Extract the [x, y] coordinate from the center of the cell holding the provided text.  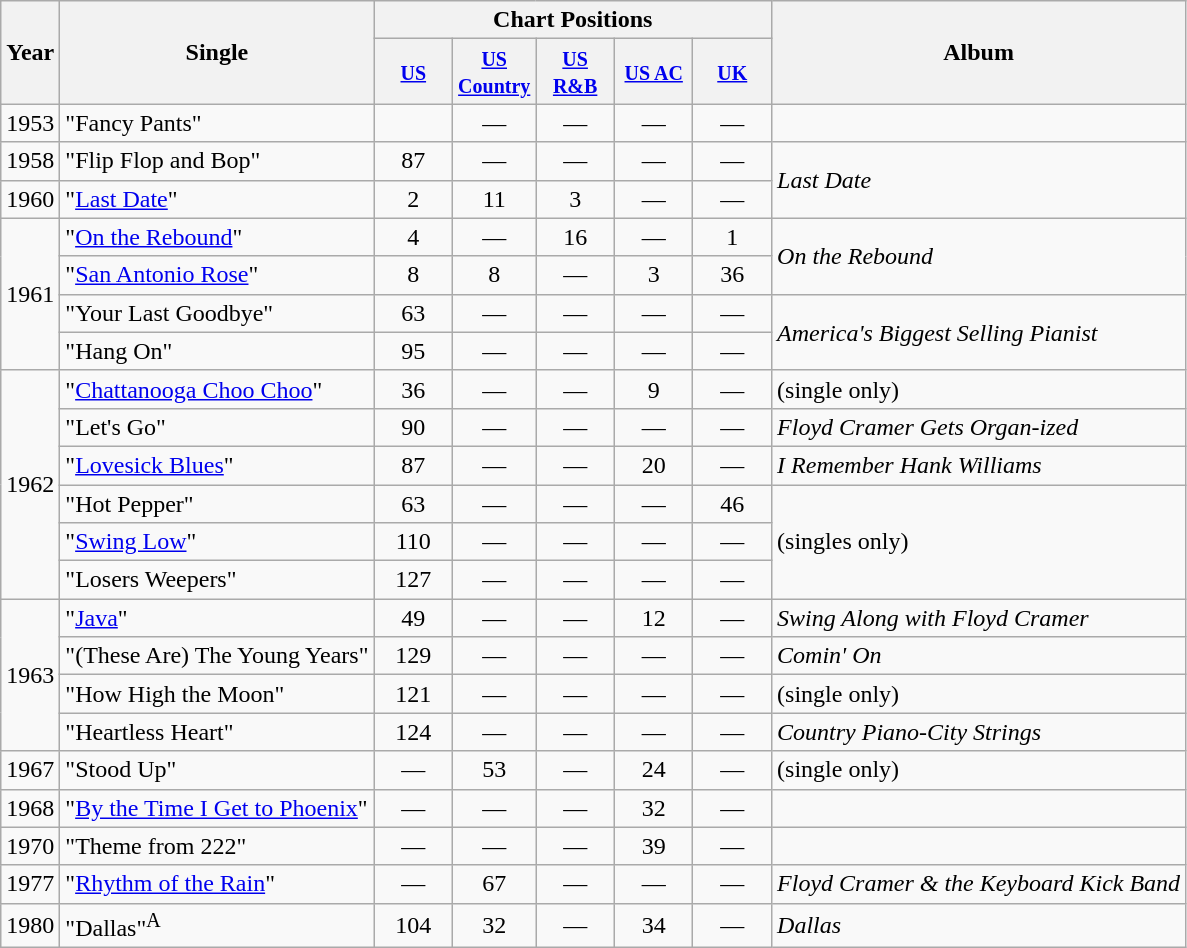
46 [732, 503]
US R&B [576, 72]
"On the Rebound" [217, 237]
121 [414, 694]
53 [494, 770]
Swing Along with Floyd Cramer [979, 618]
(singles only) [979, 541]
"By the Time I Get to Phoenix" [217, 808]
90 [414, 427]
110 [414, 542]
Chart Positions [573, 20]
4 [414, 237]
Dallas [979, 926]
Single [217, 52]
1970 [30, 846]
16 [576, 237]
1 [732, 237]
67 [494, 884]
US Country [494, 72]
"Last Date" [217, 199]
"Rhythm of the Rain" [217, 884]
"Java" [217, 618]
I Remember Hank Williams [979, 465]
1960 [30, 199]
34 [654, 926]
2 [414, 199]
9 [654, 389]
Country Piano-City Strings [979, 732]
20 [654, 465]
"Swing Low" [217, 542]
1958 [30, 161]
49 [414, 618]
124 [414, 732]
"Lovesick Blues" [217, 465]
"San Antonio Rose" [217, 275]
104 [414, 926]
"Losers Weepers" [217, 580]
"Flip Flop and Bop" [217, 161]
"Chattanooga Choo Choo" [217, 389]
"Dallas"A [217, 926]
"Heartless Heart" [217, 732]
On the Rebound [979, 256]
Floyd Cramer & the Keyboard Kick Band [979, 884]
1953 [30, 123]
11 [494, 199]
"Fancy Pants" [217, 123]
"Theme from 222" [217, 846]
"Hot Pepper" [217, 503]
"Stood Up" [217, 770]
1962 [30, 484]
24 [654, 770]
US AC [654, 72]
"Hang On" [217, 351]
39 [654, 846]
129 [414, 656]
"Your Last Goodbye" [217, 313]
12 [654, 618]
1968 [30, 808]
US [414, 72]
Album [979, 52]
1977 [30, 884]
"How High the Moon" [217, 694]
"Let's Go" [217, 427]
127 [414, 580]
1963 [30, 675]
UK [732, 72]
Comin' On [979, 656]
95 [414, 351]
Floyd Cramer Gets Organ-ized [979, 427]
"(These Are) The Young Years" [217, 656]
America's Biggest Selling Pianist [979, 332]
1967 [30, 770]
Year [30, 52]
1980 [30, 926]
Last Date [979, 180]
1961 [30, 294]
